Search for the cell housing the specified text and yield its [x, y] center coordinate. 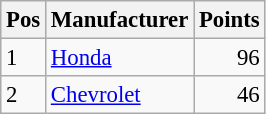
Pos [24, 20]
Chevrolet [120, 95]
2 [24, 95]
96 [230, 58]
Honda [120, 58]
46 [230, 95]
1 [24, 58]
Points [230, 20]
Manufacturer [120, 20]
